Search for the cell housing the specified text and yield its [x, y] center coordinate. 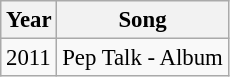
Pep Talk - Album [142, 58]
Song [142, 20]
2011 [29, 58]
Year [29, 20]
